Identify which cell holds the provided text, then report its [x, y] central coordinate. 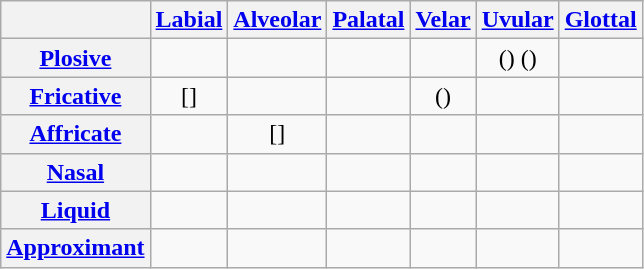
Affricate [76, 134]
Glottal [600, 20]
Velar [443, 20]
Uvular [518, 20]
() [443, 96]
Nasal [76, 172]
Approximant [76, 248]
Labial [189, 20]
Plosive [76, 58]
Fricative [76, 96]
Liquid [76, 210]
() () [518, 58]
Alveolar [278, 20]
Palatal [368, 20]
